Detect which cell encompasses the target text, then output its [X, Y] center coordinate. 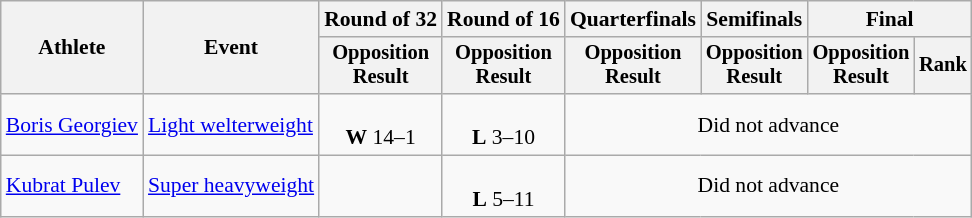
Boris Georgiev [72, 124]
Light welterweight [231, 124]
Rank [943, 66]
Event [231, 48]
Super heavyweight [231, 186]
Round of 16 [504, 19]
Final [890, 19]
L 5–11 [504, 186]
Round of 32 [380, 19]
Kubrat Pulev [72, 186]
W 14–1 [380, 124]
Semifinals [754, 19]
Athlete [72, 48]
Quarterfinals [633, 19]
L 3–10 [504, 124]
